Identify which cell holds the provided text, then report its [X, Y] central coordinate. 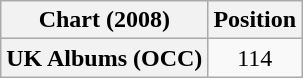
Position [255, 20]
Chart (2008) [104, 20]
114 [255, 58]
UK Albums (OCC) [104, 58]
